Detect which cell encompasses the target text, then output its [X, Y] center coordinate. 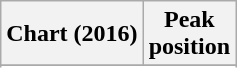
Chart (2016) [72, 34]
Peakposition [189, 34]
